Output the (X, Y) coordinate of the center of the cell containing the given text.  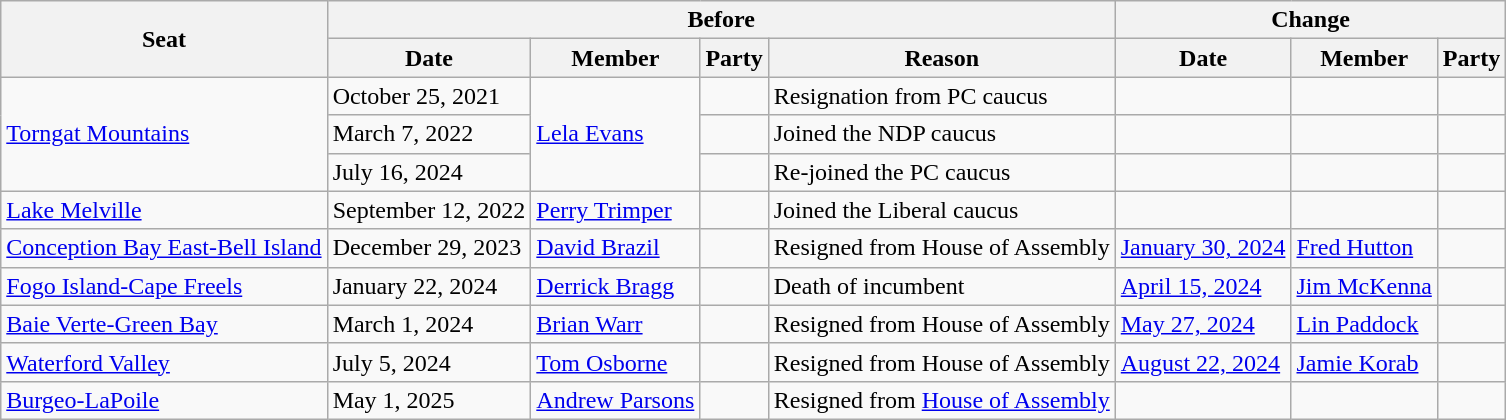
May 1, 2025 (429, 400)
Lake Melville (164, 210)
September 12, 2022 (429, 210)
April 15, 2024 (1203, 286)
October 25, 2021 (429, 96)
Lin Paddock (1364, 324)
March 7, 2022 (429, 134)
Fred Hutton (1364, 248)
Reason (942, 58)
Baie Verte-Green Bay (164, 324)
Fogo Island-Cape Freels (164, 286)
August 22, 2024 (1203, 362)
Brian Warr (616, 324)
Conception Bay East-Bell Island (164, 248)
Re-joined the PC caucus (942, 172)
Jamie Korab (1364, 362)
Seat (164, 39)
Jim McKenna (1364, 286)
Torngat Mountains (164, 134)
Before (721, 20)
Andrew Parsons (616, 400)
Waterford Valley (164, 362)
Burgeo-LaPoile (164, 400)
July 16, 2024 (429, 172)
January 22, 2024 (429, 286)
Death of incumbent (942, 286)
March 1, 2024 (429, 324)
July 5, 2024 (429, 362)
Tom Osborne (616, 362)
Perry Trimper (616, 210)
Resignation from PC caucus (942, 96)
Derrick Bragg (616, 286)
Joined the Liberal caucus (942, 210)
Joined the NDP caucus (942, 134)
May 27, 2024 (1203, 324)
January 30, 2024 (1203, 248)
December 29, 2023 (429, 248)
Lela Evans (616, 134)
Change (1310, 20)
David Brazil (616, 248)
